Find where the given text appears and provide that cell's center as [X, Y] coordinate. 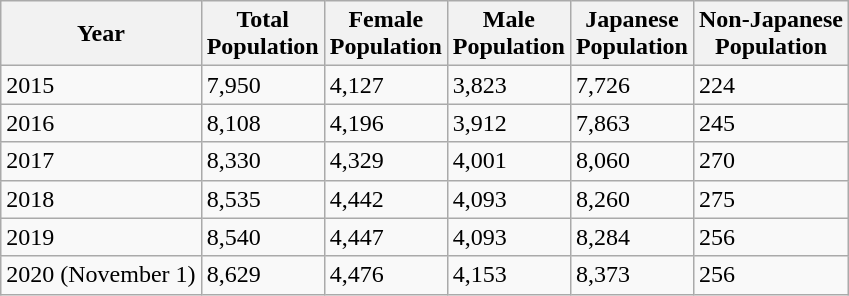
224 [770, 85]
7,950 [262, 85]
8,330 [262, 161]
8,373 [632, 275]
2019 [101, 237]
Non-JapanesePopulation [770, 34]
2020 (November 1) [101, 275]
8,629 [262, 275]
4,001 [508, 161]
8,535 [262, 199]
8,060 [632, 161]
3,912 [508, 123]
2018 [101, 199]
4,329 [386, 161]
8,260 [632, 199]
8,540 [262, 237]
3,823 [508, 85]
4,442 [386, 199]
4,447 [386, 237]
MalePopulation [508, 34]
4,196 [386, 123]
TotalPopulation [262, 34]
8,108 [262, 123]
Year [101, 34]
2016 [101, 123]
4,153 [508, 275]
7,726 [632, 85]
4,476 [386, 275]
245 [770, 123]
2017 [101, 161]
270 [770, 161]
JapanesePopulation [632, 34]
7,863 [632, 123]
8,284 [632, 237]
275 [770, 199]
2015 [101, 85]
4,127 [386, 85]
FemalePopulation [386, 34]
